Return the [x, y] coordinate for the center point of the cell that contains the specified text.  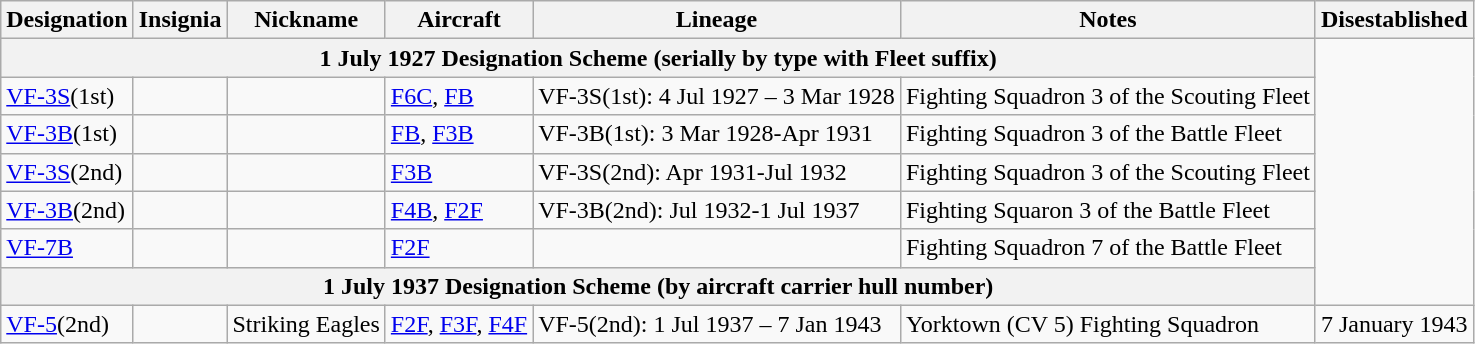
Insignia [180, 20]
VF-7B [67, 248]
Lineage [717, 20]
Fighting Squadron 3 of the Battle Fleet [1108, 134]
1 July 1927 Designation Scheme (serially by type with Fleet suffix) [658, 58]
F2F, F3F, F4F [458, 324]
VF-3S(1st) [67, 96]
VF-3S(2nd) [67, 172]
VF-3B(2nd) [67, 210]
VF-5(2nd) [67, 324]
F4B, F2F [458, 210]
Notes [1108, 20]
Fighting Squaron 3 of the Battle Fleet [1108, 210]
F6C, FB [458, 96]
Nickname [306, 20]
Aircraft [458, 20]
F3B [458, 172]
F2F [458, 248]
VF-3B(1st) [67, 134]
7 January 1943 [1394, 324]
VF-3S(2nd): Apr 1931-Jul 1932 [717, 172]
1 July 1937 Designation Scheme (by aircraft carrier hull number) [658, 286]
VF-3B(2nd): Jul 1932-1 Jul 1937 [717, 210]
Designation [67, 20]
Disestablished [1394, 20]
Fighting Squadron 7 of the Battle Fleet [1108, 248]
VF-3S(1st): 4 Jul 1927 – 3 Mar 1928 [717, 96]
FB, F3B [458, 134]
VF-5(2nd): 1 Jul 1937 – 7 Jan 1943 [717, 324]
Striking Eagles [306, 324]
Yorktown (CV 5) Fighting Squadron [1108, 324]
VF-3B(1st): 3 Mar 1928-Apr 1931 [717, 134]
